Detect which cell encompasses the target text, then output its (x, y) center coordinate. 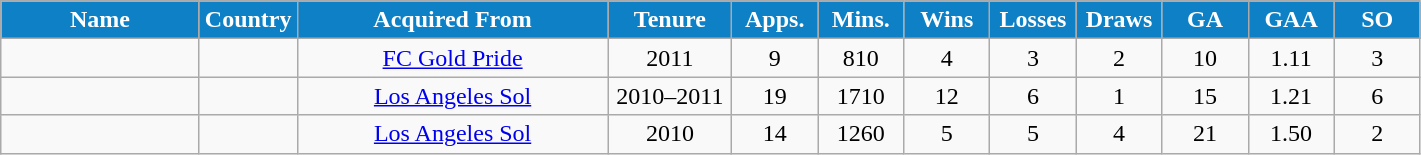
Country (248, 20)
1 (1119, 96)
Apps. (775, 20)
15 (1205, 96)
1260 (861, 134)
GAA (1291, 20)
10 (1205, 58)
Tenure (670, 20)
1.50 (1291, 134)
810 (861, 58)
Draws (1119, 20)
Name (100, 20)
2011 (670, 58)
9 (775, 58)
1.21 (1291, 96)
Acquired From (452, 20)
2010–2011 (670, 96)
FC Gold Pride (452, 58)
Losses (1033, 20)
SO (1377, 20)
1.11 (1291, 58)
Mins. (861, 20)
14 (775, 134)
12 (947, 96)
Wins (947, 20)
GA (1205, 20)
21 (1205, 134)
1710 (861, 96)
2010 (670, 134)
19 (775, 96)
